Determine the [x, y] coordinate at the center of the cell enclosing the given text.  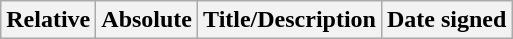
Absolute [147, 20]
Relative [48, 20]
Title/Description [290, 20]
Date signed [446, 20]
